Output the [x, y] coordinate of the center of the cell containing the given text.  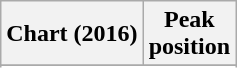
Chart (2016) [72, 34]
Peak position [189, 34]
